Identify which cell holds the provided text, then report its [X, Y] central coordinate. 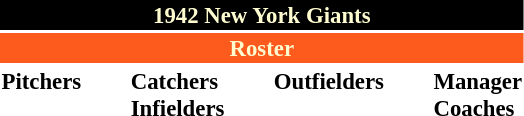
1942 New York Giants [262, 15]
Roster [262, 48]
